Return (X, Y) of the center of cell containing provided text 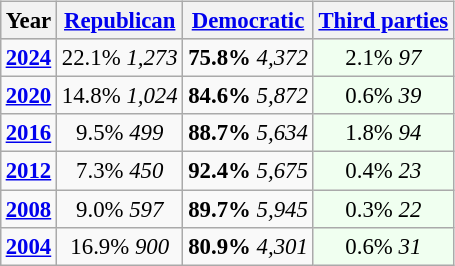
1.8% 94 (383, 133)
2004 (28, 246)
80.9% 4,301 (248, 246)
22.1% 1,273 (120, 58)
9.5% 499 (120, 133)
0.3% 22 (383, 209)
Republican (120, 21)
0.6% 39 (383, 96)
89.7% 5,945 (248, 209)
9.0% 597 (120, 209)
7.3% 450 (120, 171)
Year (28, 21)
84.6% 5,872 (248, 96)
16.9% 900 (120, 246)
88.7% 5,634 (248, 133)
2012 (28, 171)
0.4% 23 (383, 171)
2008 (28, 209)
14.8% 1,024 (120, 96)
Democratic (248, 21)
Third parties (383, 21)
92.4% 5,675 (248, 171)
2024 (28, 58)
2020 (28, 96)
2016 (28, 133)
2.1% 97 (383, 58)
75.8% 4,372 (248, 58)
0.6% 31 (383, 246)
